Extract the [X, Y] coordinate from the center of the cell holding the provided text.  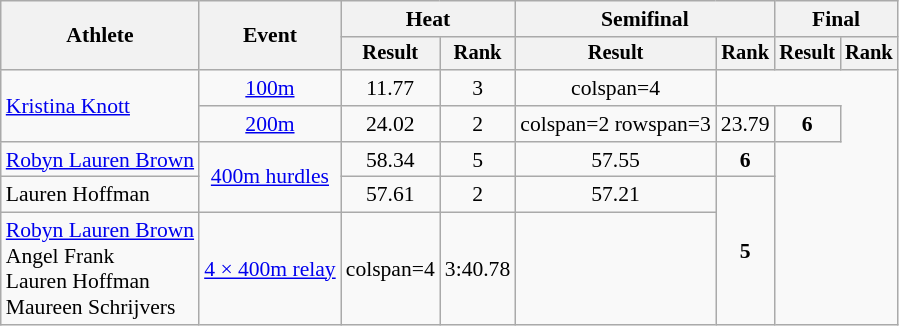
200m [270, 124]
11.77 [390, 88]
100m [270, 88]
400m hurdles [270, 178]
Athlete [100, 36]
Final [836, 19]
3:40.78 [478, 269]
57.55 [616, 160]
23.79 [746, 124]
57.61 [390, 195]
3 [478, 88]
Kristina Knott [100, 106]
Robyn Lauren Brown [100, 160]
Heat [428, 19]
Event [270, 36]
Lauren Hoffman [100, 195]
58.34 [390, 160]
Robyn Lauren BrownAngel FrankLauren HoffmanMaureen Schrijvers [100, 269]
57.21 [616, 195]
4 × 400m relay [270, 269]
colspan=2 rowspan=3 [616, 124]
Semifinal [644, 19]
24.02 [390, 124]
